Output the (x, y) coordinate of the center of the cell containing the given text.  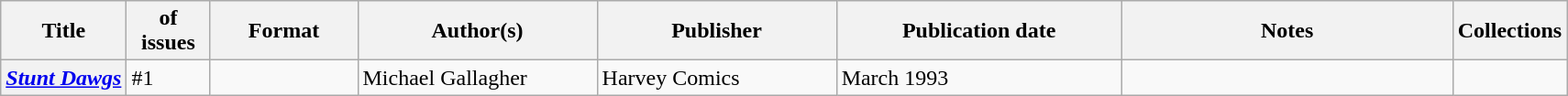
Publication date (979, 31)
Author(s) (477, 31)
March 1993 (979, 78)
Notes (1287, 31)
Stunt Dawgs (64, 78)
Collections (1509, 31)
#1 (169, 78)
Publisher (717, 31)
Format (284, 31)
of issues (169, 31)
Title (64, 31)
Harvey Comics (717, 78)
Michael Gallagher (477, 78)
